Output the [x, y] coordinate of the center of the cell containing the given text.  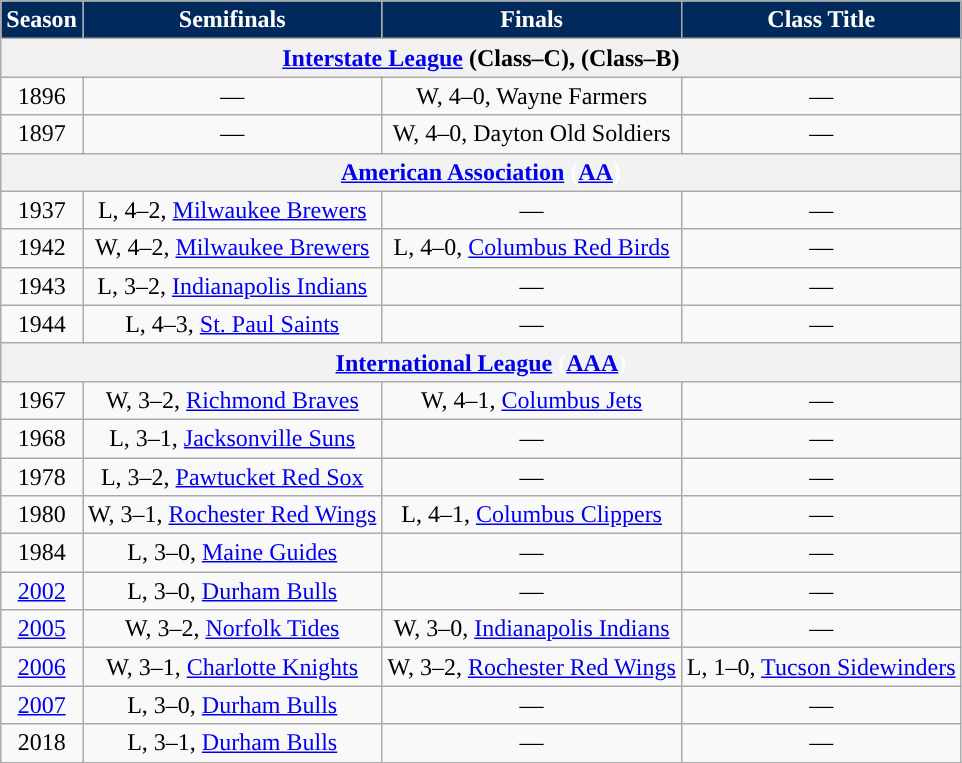
L, 3–1, Durham Bulls [232, 743]
1937 [42, 210]
2005 [42, 629]
1968 [42, 438]
W, 3–0, Indianapolis Indians [532, 629]
1944 [42, 324]
2006 [42, 667]
L, 3–2, Pawtucket Red Sox [232, 477]
W, 4–0, Wayne Farmers [532, 96]
L, 4–2, Milwaukee Brewers [232, 210]
1967 [42, 400]
1943 [42, 286]
1984 [42, 553]
W, 3–2, Rochester Red Wings [532, 667]
Class Title [821, 20]
1980 [42, 515]
L, 3–2, Indianapolis Indians [232, 286]
Semifinals [232, 20]
L, 4–3, St. Paul Saints [232, 324]
2002 [42, 591]
American Association (AA) [481, 172]
W, 3–1, Rochester Red Wings [232, 515]
L, 1–0, Tucson Sidewinders [821, 667]
2007 [42, 705]
Finals [532, 20]
1942 [42, 248]
1896 [42, 96]
W, 4–2, Milwaukee Brewers [232, 248]
L, 3–0, Maine Guides [232, 553]
Season [42, 20]
International League (AAA) [481, 362]
2018 [42, 743]
1897 [42, 134]
Interstate League (Class–C), (Class–B) [481, 58]
W, 4–1, Columbus Jets [532, 400]
L, 3–1, Jacksonville Suns [232, 438]
W, 3–2, Richmond Braves [232, 400]
L, 4–1, Columbus Clippers [532, 515]
W, 4–0, Dayton Old Soldiers [532, 134]
1978 [42, 477]
W, 3–2, Norfolk Tides [232, 629]
W, 3–1, Charlotte Knights [232, 667]
L, 4–0, Columbus Red Birds [532, 248]
